For the text-containing cell, return its midpoint in (x, y) coordinate format. 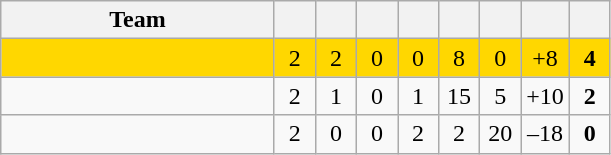
5 (500, 96)
Team (138, 20)
4 (590, 58)
15 (460, 96)
+10 (546, 96)
8 (460, 58)
20 (500, 134)
+8 (546, 58)
–18 (546, 134)
